From the cell containing the given text, extract its center point as (X, Y) coordinate. 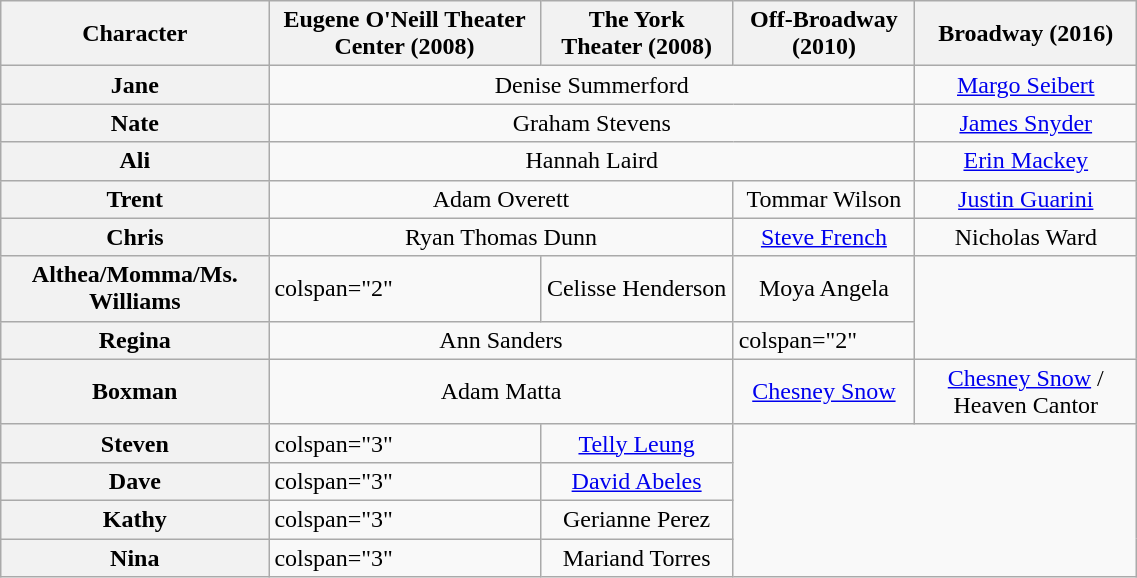
Graham Stevens (592, 123)
Margo Seibert (1026, 85)
James Snyder (1026, 123)
Adam Matta (501, 392)
Celisse Henderson (636, 288)
Chesney Snow / Heaven Cantor (1026, 392)
Tommar Wilson (824, 199)
Chesney Snow (824, 392)
Ryan Thomas Dunn (501, 237)
Nicholas Ward (1026, 237)
Regina (135, 340)
Ann Sanders (501, 340)
Steven (135, 443)
Eugene O'Neill Theater Center (2008) (404, 34)
Althea/Momma/Ms. Williams (135, 288)
Dave (135, 481)
David Abeles (636, 481)
Jane (135, 85)
Nina (135, 557)
Mariand Torres (636, 557)
Adam Overett (501, 199)
Trent (135, 199)
Character (135, 34)
Kathy (135, 519)
Denise Summerford (592, 85)
Nate (135, 123)
Ali (135, 161)
Justin Guarini (1026, 199)
Hannah Laird (592, 161)
Off-Broadway (2010) (824, 34)
Gerianne Perez (636, 519)
Boxman (135, 392)
The York Theater (2008) (636, 34)
Telly Leung (636, 443)
Broadway (2016) (1026, 34)
Erin Mackey (1026, 161)
Moya Angela (824, 288)
Chris (135, 237)
Steve French (824, 237)
